For the text-containing cell, return its midpoint in [x, y] coordinate format. 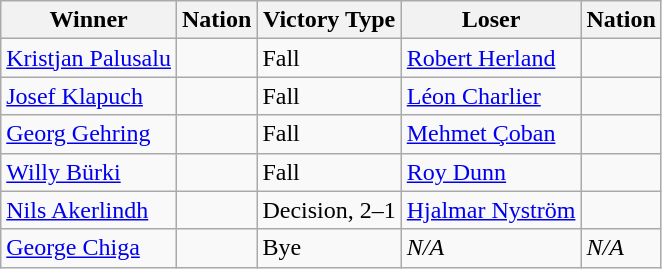
Bye [329, 248]
Roy Dunn [491, 172]
Mehmet Çoban [491, 134]
Kristjan Palusalu [89, 58]
Loser [491, 20]
Nils Akerlindh [89, 210]
Georg Gehring [89, 134]
Willy Bürki [89, 172]
Victory Type [329, 20]
Winner [89, 20]
Josef Klapuch [89, 96]
George Chiga [89, 248]
Robert Herland [491, 58]
Hjalmar Nyström [491, 210]
Decision, 2–1 [329, 210]
Léon Charlier [491, 96]
